From the cell containing the given text, extract its center point as [x, y] coordinate. 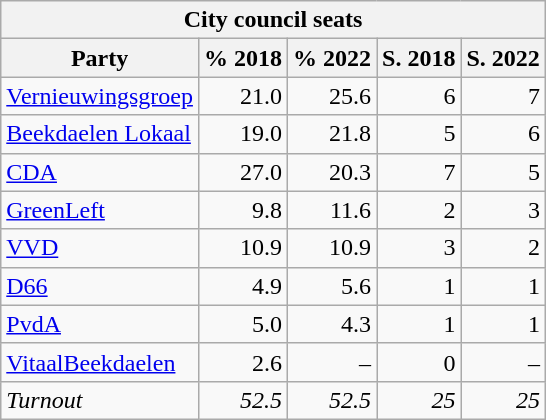
D66 [100, 286]
City council seats [274, 20]
4.3 [332, 324]
Beekdaelen Lokaal [100, 134]
S. 2018 [419, 58]
27.0 [242, 172]
GreenLeft [100, 210]
2.6 [242, 362]
20.3 [332, 172]
9.8 [242, 210]
Turnout [100, 400]
PvdA [100, 324]
% 2022 [332, 58]
19.0 [242, 134]
CDA [100, 172]
VitaalBeekdaelen [100, 362]
4.9 [242, 286]
21.8 [332, 134]
% 2018 [242, 58]
Vernieuwingsgroep [100, 96]
11.6 [332, 210]
5.0 [242, 324]
21.0 [242, 96]
5.6 [332, 286]
25.6 [332, 96]
S. 2022 [503, 58]
0 [419, 362]
Party [100, 58]
VVD [100, 248]
